Extract the (X, Y) coordinate from the center of the cell holding the provided text.  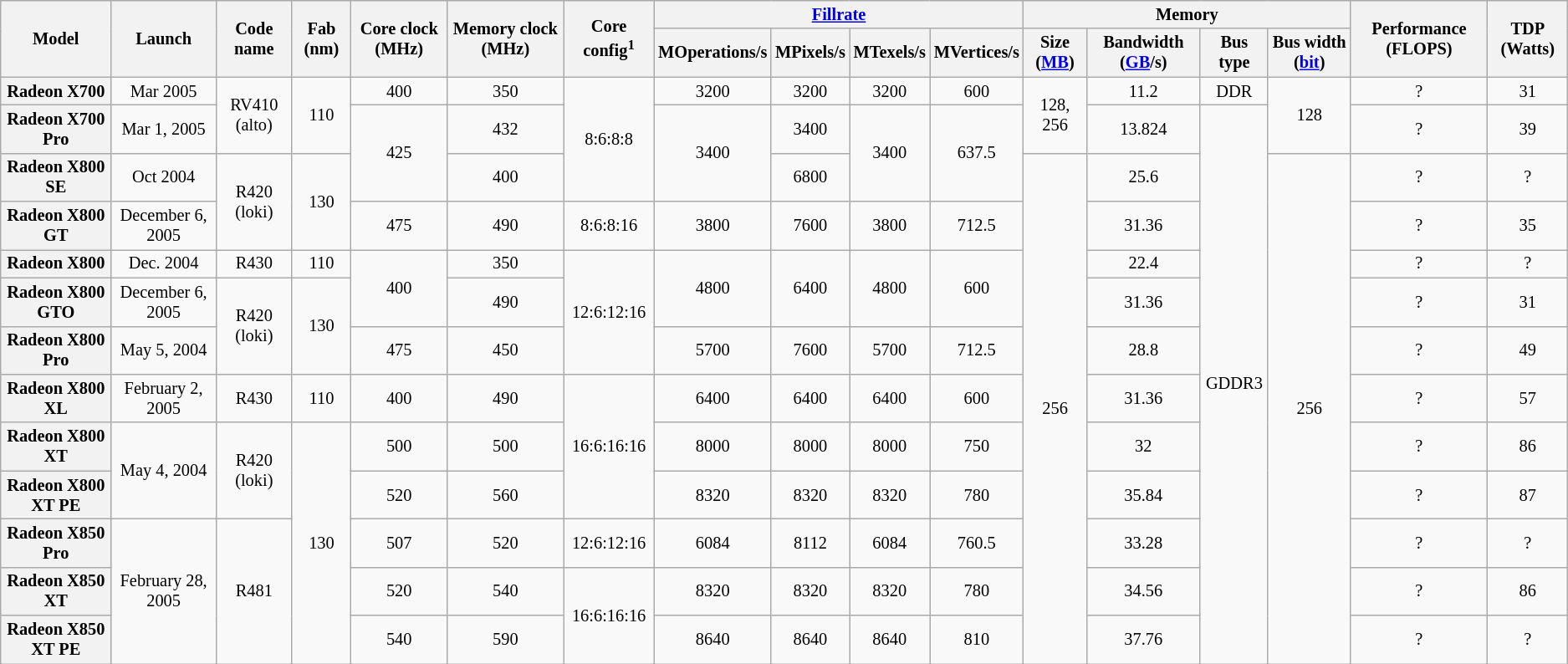
Core clock (MHz) (400, 38)
33.28 (1143, 543)
Radeon X800 GTO (56, 302)
87 (1528, 495)
RV410 (alto) (254, 115)
R481 (254, 590)
Model (56, 38)
22.4 (1143, 263)
28.8 (1143, 350)
Bus width (bit) (1310, 53)
432 (505, 129)
Core config1 (609, 38)
560 (505, 495)
MVertices/s (977, 53)
760.5 (977, 543)
128, 256 (1055, 115)
Code name (254, 38)
MOperations/s (712, 53)
Radeon X800 Pro (56, 350)
8112 (810, 543)
Radeon X850 XT PE (56, 640)
Radeon X850 Pro (56, 543)
Radeon X800 SE (56, 177)
Oct 2004 (164, 177)
Fillrate (839, 14)
25.6 (1143, 177)
Size (MB) (1055, 53)
February 2, 2005 (164, 398)
32 (1143, 447)
May 5, 2004 (164, 350)
39 (1528, 129)
Radeon X800 (56, 263)
37.76 (1143, 640)
637.5 (977, 152)
35.84 (1143, 495)
8:6:8:8 (609, 139)
11.2 (1143, 91)
57 (1528, 398)
Radeon X800 XT (56, 447)
Radeon X700 Pro (56, 129)
810 (977, 640)
Launch (164, 38)
35 (1528, 226)
DDR (1234, 91)
Bandwidth (GB/s) (1143, 53)
TDP (Watts) (1528, 38)
750 (977, 447)
13.824 (1143, 129)
February 28, 2005 (164, 590)
425 (400, 152)
Memory clock (MHz) (505, 38)
MPixels/s (810, 53)
128 (1310, 115)
May 4, 2004 (164, 470)
Mar 1, 2005 (164, 129)
Memory (1187, 14)
450 (505, 350)
Bus type (1234, 53)
Mar 2005 (164, 91)
GDDR3 (1234, 384)
MTexels/s (890, 53)
Dec. 2004 (164, 263)
Radeon X800 GT (56, 226)
Radeon X850 XT (56, 591)
Radeon X800 XL (56, 398)
Radeon X700 (56, 91)
6800 (810, 177)
Fab (nm) (321, 38)
8:6:8:16 (609, 226)
507 (400, 543)
49 (1528, 350)
34.56 (1143, 591)
Radeon X800 XT PE (56, 495)
Performance (FLOPS) (1419, 38)
590 (505, 640)
